Pinpoint the cell where the given text exists, returning its [x, y] midpoint coordinate. 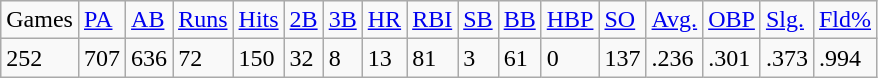
OBP [732, 20]
AB [150, 20]
32 [304, 58]
BB [520, 20]
HBP [570, 20]
.236 [674, 58]
72 [203, 58]
137 [622, 58]
SB [478, 20]
0 [570, 58]
13 [384, 58]
RBI [432, 20]
3B [342, 20]
.301 [732, 58]
252 [40, 58]
HR [384, 20]
.373 [786, 58]
3 [478, 58]
81 [432, 58]
61 [520, 58]
PA [102, 20]
.994 [844, 58]
8 [342, 58]
Runs [203, 20]
Slg. [786, 20]
Avg. [674, 20]
636 [150, 58]
Games [40, 20]
707 [102, 58]
Fld% [844, 20]
SO [622, 20]
150 [258, 58]
2B [304, 20]
Hits [258, 20]
